Output the (X, Y) coordinate of the center of the cell containing the given text.  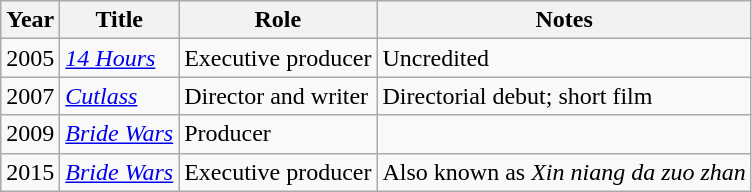
14 Hours (120, 58)
Title (120, 20)
Directorial debut; short film (564, 96)
2005 (30, 58)
Role (278, 20)
Director and writer (278, 96)
Year (30, 20)
Also known as Xin niang da zuo zhan (564, 172)
2007 (30, 96)
2015 (30, 172)
2009 (30, 134)
Notes (564, 20)
Cutlass (120, 96)
Uncredited (564, 58)
Producer (278, 134)
